Determine the (x, y) coordinate at the center of the cell enclosing the given text.  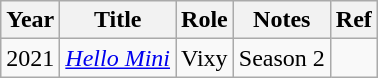
Season 2 (282, 58)
Title (118, 20)
Hello Mini (118, 58)
Year (30, 20)
Notes (282, 20)
Role (205, 20)
2021 (30, 58)
Ref (354, 20)
Vixy (205, 58)
